Scan for the cell matching the given text and deliver its (x, y) coordinate at center. 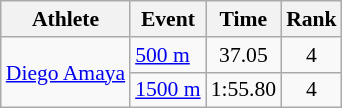
Time (244, 19)
Event (168, 19)
500 m (168, 55)
Diego Amaya (66, 72)
Athlete (66, 19)
Rank (312, 19)
37.05 (244, 55)
1:55.80 (244, 90)
1500 m (168, 90)
